From the cell containing the given text, extract its center point as [X, Y] coordinate. 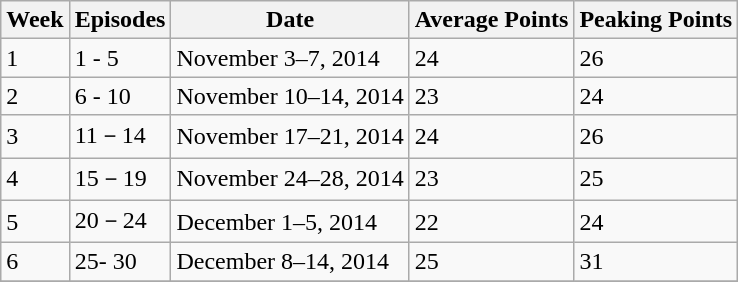
20－24 [120, 222]
2 [35, 96]
11－14 [120, 136]
Date [290, 20]
November 10–14, 2014 [290, 96]
5 [35, 222]
Peaking Points [656, 20]
6 [35, 262]
4 [35, 180]
Average Points [492, 20]
31 [656, 262]
6 - 10 [120, 96]
22 [492, 222]
December 8–14, 2014 [290, 262]
3 [35, 136]
15－19 [120, 180]
1 [35, 58]
November 3–7, 2014 [290, 58]
Episodes [120, 20]
1 - 5 [120, 58]
November 24–28, 2014 [290, 180]
November 17–21, 2014 [290, 136]
25- 30 [120, 262]
Week [35, 20]
December 1–5, 2014 [290, 222]
